Scan for the cell matching the given text and deliver its (x, y) coordinate at center. 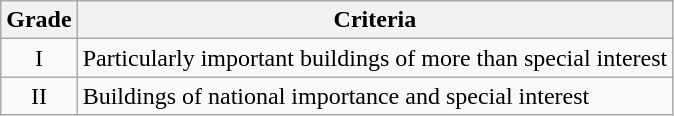
Grade (39, 20)
Buildings of national importance and special interest (375, 96)
Criteria (375, 20)
I (39, 58)
II (39, 96)
Particularly important buildings of more than special interest (375, 58)
